Provide the (x, y) coordinate of the cell's center where the given text is located.  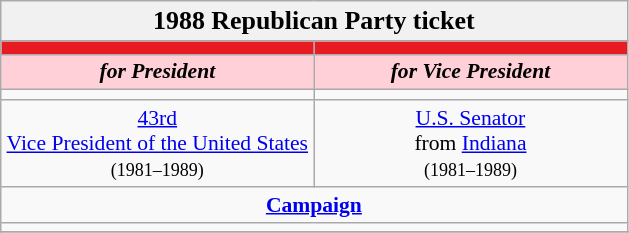
for Vice President (470, 72)
for President (158, 72)
U.S. Senator from Indiana(1981–1989) (470, 144)
1988 Republican Party ticket (314, 21)
43rdVice President of the United States(1981–1989) (158, 144)
Campaign (314, 205)
